Scan for the cell matching the given text and deliver its [x, y] coordinate at center. 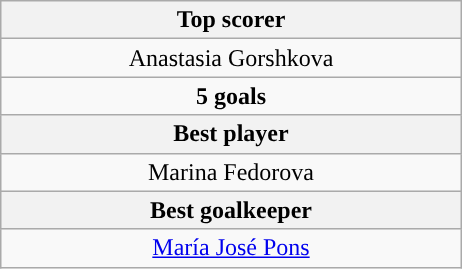
Marina Fedorova [230, 172]
5 goals [230, 96]
Top scorer [230, 20]
María José Pons [230, 248]
Best goalkeeper [230, 210]
Best player [230, 134]
Anastasia Gorshkova [230, 58]
